Determine the [x, y] coordinate at the center of the cell enclosing the given text.  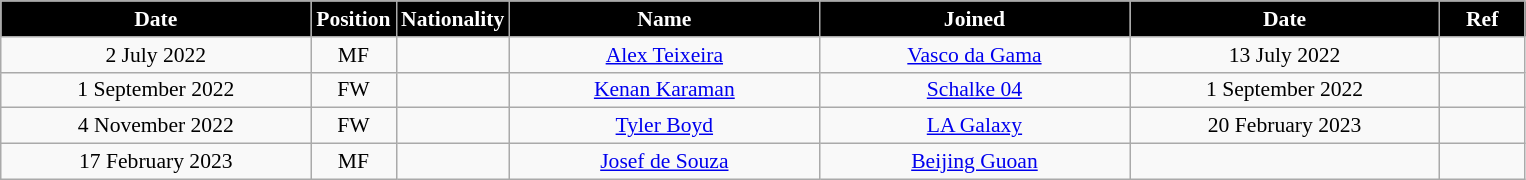
Kenan Karaman [664, 90]
LA Galaxy [974, 126]
Schalke 04 [974, 90]
Name [664, 19]
20 February 2023 [1285, 126]
Ref [1482, 19]
2 July 2022 [156, 55]
17 February 2023 [156, 162]
Alex Teixeira [664, 55]
Josef de Souza [664, 162]
4 November 2022 [156, 126]
Tyler Boyd [664, 126]
Nationality [452, 19]
Vasco da Gama [974, 55]
Beijing Guoan [974, 162]
13 July 2022 [1285, 55]
Position [354, 19]
Joined [974, 19]
